For the text-containing cell, return its midpoint in [X, Y] coordinate format. 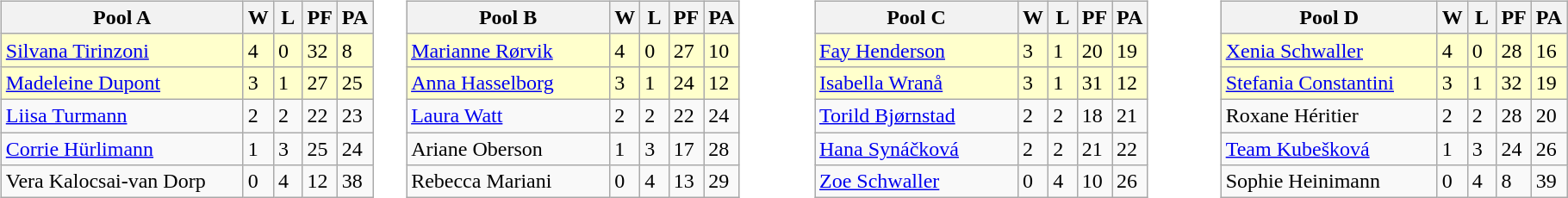
Isabella Wranå [917, 83]
39 [1549, 182]
Madeleine Dupont [122, 83]
Anna Hasselborg [508, 83]
Sophie Heinimann [1328, 182]
Ariane Oberson [508, 149]
18 [1094, 115]
Team Kubešková [1328, 149]
Pool B [508, 17]
Pool C [917, 17]
Pool D [1328, 17]
17 [686, 149]
Marianne Rørvik [508, 50]
Silvana Tirinzoni [122, 50]
Stefania Constantini [1328, 83]
Torild Bjørnstad [917, 115]
Rebecca Mariani [508, 182]
16 [1549, 50]
29 [722, 182]
Pool A [122, 17]
Liisa Turmann [122, 115]
Hana Synáčková [917, 149]
Laura Watt [508, 115]
Corrie Hürlimann [122, 149]
31 [1094, 83]
Fay Henderson [917, 50]
13 [686, 182]
Roxane Héritier [1328, 115]
23 [355, 115]
Vera Kalocsai-van Dorp [122, 182]
Zoe Schwaller [917, 182]
38 [355, 182]
Xenia Schwaller [1328, 50]
